Find where the given text appears and provide that cell's center as (x, y) coordinate. 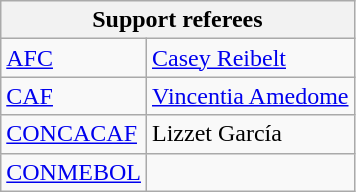
CONMEBOL (74, 172)
Vincentia Amedome (250, 96)
CONCACAF (74, 134)
Lizzet García (250, 134)
AFC (74, 58)
CAF (74, 96)
Support referees (178, 20)
Casey Reibelt (250, 58)
